From the cell containing the given text, extract its center point as [X, Y] coordinate. 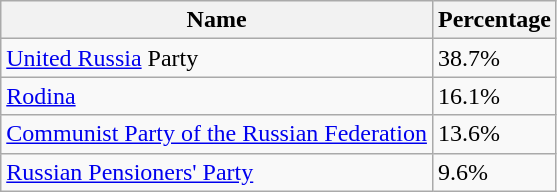
13.6% [494, 134]
Name [217, 20]
Communist Party of the Russian Federation [217, 134]
Russian Pensioners' Party [217, 172]
9.6% [494, 172]
Rodina [217, 96]
16.1% [494, 96]
38.7% [494, 58]
United Russia Party [217, 58]
Percentage [494, 20]
